From the cell containing the given text, extract its center point as [x, y] coordinate. 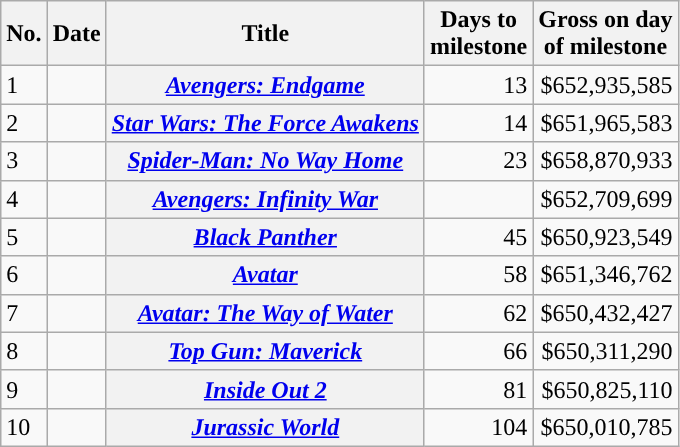
Avengers: Endgame [265, 85]
9 [24, 389]
Top Gun: Maverick [265, 351]
58 [478, 275]
13 [478, 85]
14 [478, 123]
2 [24, 123]
6 [24, 275]
Gross on day of milestone [606, 34]
7 [24, 313]
62 [478, 313]
45 [478, 237]
Title [265, 34]
$650,010,785 [606, 427]
8 [24, 351]
Days to milestone [478, 34]
1 [24, 85]
$651,965,583 [606, 123]
10 [24, 427]
66 [478, 351]
23 [478, 161]
Spider-Man: No Way Home [265, 161]
81 [478, 389]
$650,923,549 [606, 237]
No. [24, 34]
Date [76, 34]
$652,709,699 [606, 199]
Black Panther [265, 237]
104 [478, 427]
Avatar [265, 275]
4 [24, 199]
Inside Out 2 [265, 389]
Avengers: Infinity War [265, 199]
Avatar: The Way of Water [265, 313]
$658,870,933 [606, 161]
$652,935,585 [606, 85]
$650,311,290 [606, 351]
5 [24, 237]
$651,346,762 [606, 275]
$650,432,427 [606, 313]
$650,825,110 [606, 389]
Jurassic World [265, 427]
3 [24, 161]
Star Wars: The Force Awakens [265, 123]
